Return the (x, y) coordinate for the center point of the cell that contains the specified text.  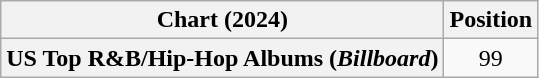
Position (491, 20)
US Top R&B/Hip-Hop Albums (Billboard) (222, 58)
99 (491, 58)
Chart (2024) (222, 20)
